Output the (x, y) coordinate of the center of the cell containing the given text.  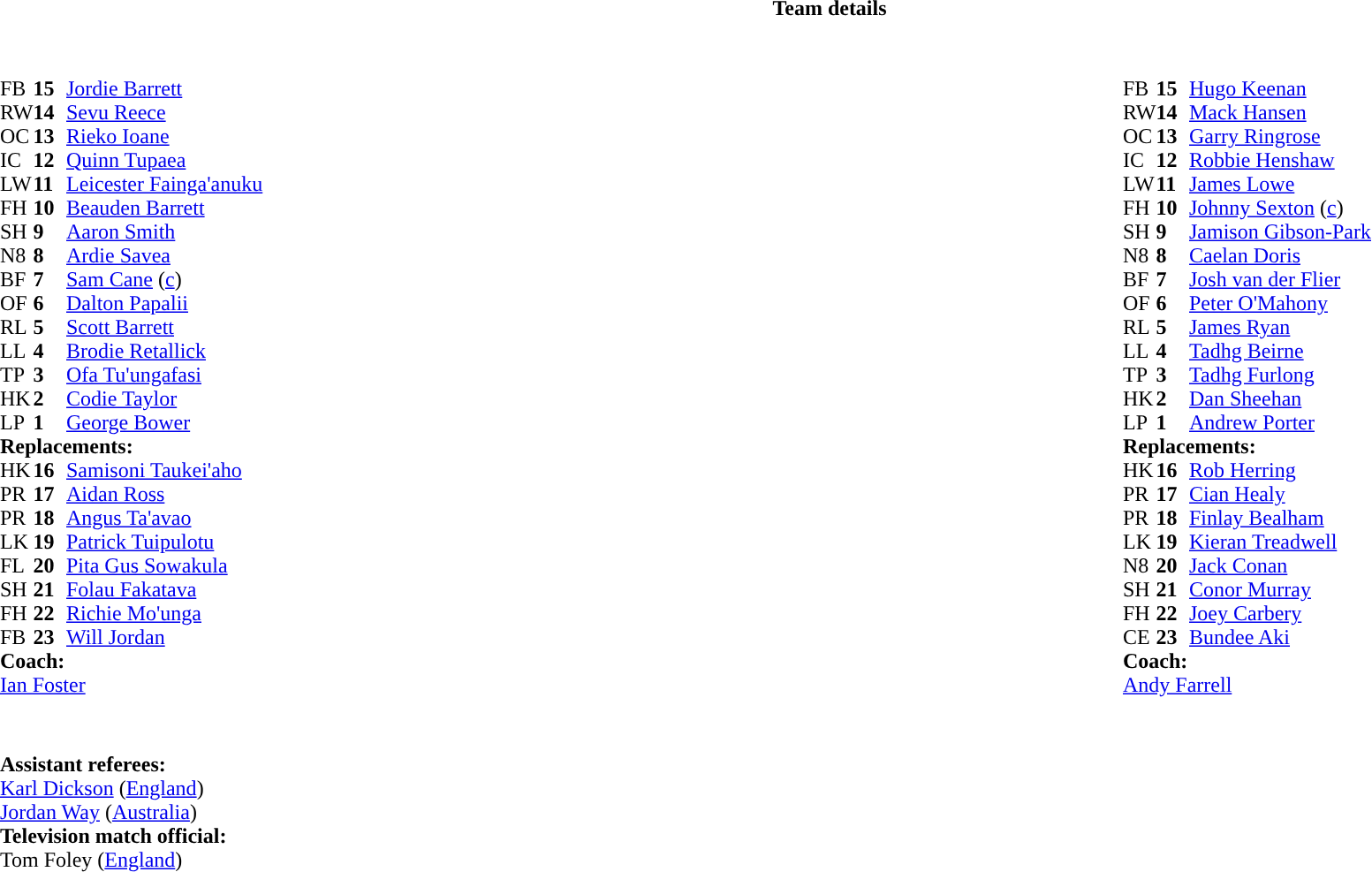
Dalton Papalii (164, 304)
Conor Murray (1280, 590)
Jordie Barrett (164, 88)
Ofa Tu'ungafasi (164, 375)
Hugo Keenan (1280, 88)
Jamison Gibson-Park (1280, 231)
Patrick Tuipulotu (164, 542)
Rob Herring (1280, 470)
James Ryan (1280, 327)
Josh van der Flier (1280, 279)
Johnny Sexton (c) (1280, 209)
Leicester Fainga'anuku (164, 184)
Brodie Retallick (164, 352)
Quinn Tupaea (164, 161)
James Lowe (1280, 184)
Ian Foster (131, 686)
George Bower (164, 422)
Richie Mo'unga (164, 613)
Pita Gus Sowakula (164, 565)
FL (17, 565)
Sevu Reece (164, 113)
Ardie Savea (164, 256)
Samisoni Taukei'aho (164, 470)
Andrew Porter (1280, 422)
Peter O'Mahony (1280, 304)
Caelan Doris (1280, 256)
Aaron Smith (164, 231)
Codie Taylor (164, 399)
Tadhg Furlong (1280, 375)
Rieko Ioane (164, 136)
Beauden Barrett (164, 209)
Tadhg Beirne (1280, 352)
Andy Farrell (1247, 686)
Jack Conan (1280, 565)
Garry Ringrose (1280, 136)
Finlay Bealham (1280, 518)
Scott Barrett (164, 327)
Will Jordan (164, 638)
Cian Healy (1280, 495)
Bundee Aki (1280, 638)
Kieran Treadwell (1280, 542)
Sam Cane (c) (164, 279)
Robbie Henshaw (1280, 161)
Dan Sheehan (1280, 399)
Angus Ta'avao (164, 518)
Joey Carbery (1280, 613)
Mack Hansen (1280, 113)
Aidan Ross (164, 495)
CE (1140, 638)
Folau Fakatava (164, 590)
